From the cell containing the given text, extract its center point as (X, Y) coordinate. 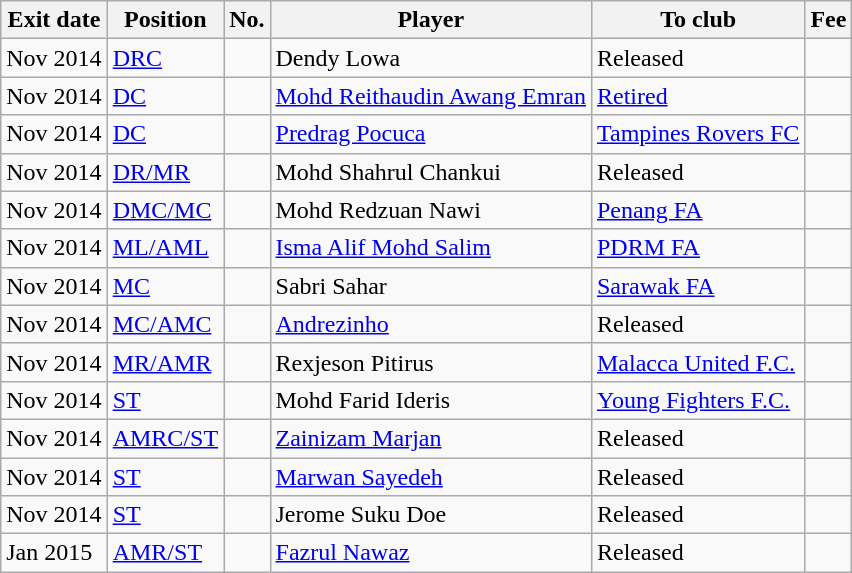
DMC/MC (165, 210)
Jan 2015 (54, 553)
Position (165, 20)
Player (430, 20)
Dendy Lowa (430, 58)
Mohd Farid Ideris (430, 400)
Exit date (54, 20)
Mohd Shahrul Chankui (430, 172)
Predrag Pocuca (430, 134)
MC/AMC (165, 324)
Zainizam Marjan (430, 438)
Fee (828, 20)
MC (165, 286)
Retired (698, 96)
Andrezinho (430, 324)
Sabri Sahar (430, 286)
AMR/ST (165, 553)
DR/MR (165, 172)
To club (698, 20)
Tampines Rovers FC (698, 134)
Sarawak FA (698, 286)
AMRC/ST (165, 438)
MR/AMR (165, 362)
Mohd Reithaudin Awang Emran (430, 96)
Penang FA (698, 210)
Isma Alif Mohd Salim (430, 248)
Mohd Redzuan Nawi (430, 210)
PDRM FA (698, 248)
Malacca United F.C. (698, 362)
DRC (165, 58)
Marwan Sayedeh (430, 477)
Rexjeson Pitirus (430, 362)
ML/AML (165, 248)
No. (247, 20)
Jerome Suku Doe (430, 515)
Fazrul Nawaz (430, 553)
Young Fighters F.C. (698, 400)
